Return the [X, Y] coordinate for the center point of the cell that contains the specified text.  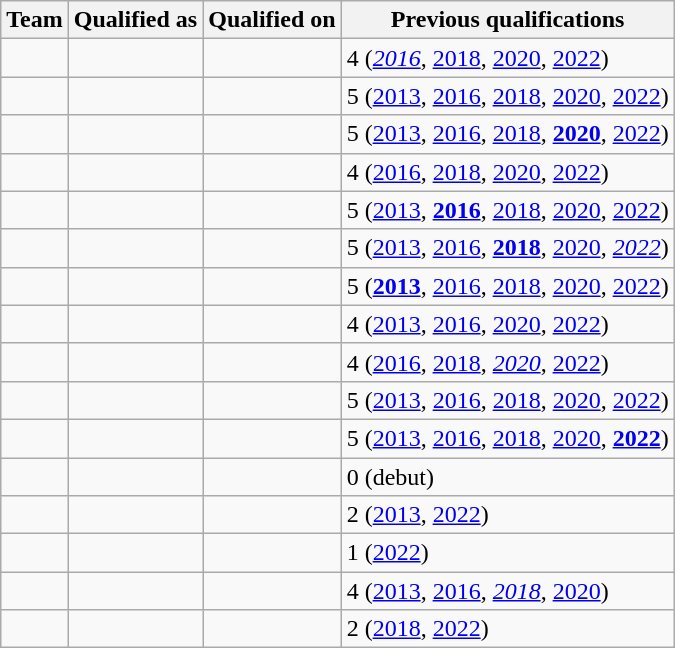
Qualified as [135, 20]
Team [35, 20]
4 (2013, 2016, 2020, 2022) [508, 324]
4 (2013, 2016, 2018, 2020) [508, 591]
Previous qualifications [508, 20]
2 (2013, 2022) [508, 515]
0 (debut) [508, 477]
2 (2018, 2022) [508, 629]
1 (2022) [508, 553]
Qualified on [272, 20]
